Capture the cell that displays the provided text and extract its [X, Y] central coordinate. 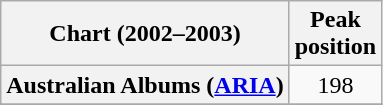
198 [335, 85]
Australian Albums (ARIA) [145, 85]
Chart (2002–2003) [145, 34]
Peakposition [335, 34]
